For the text-containing cell, return its midpoint in [X, Y] coordinate format. 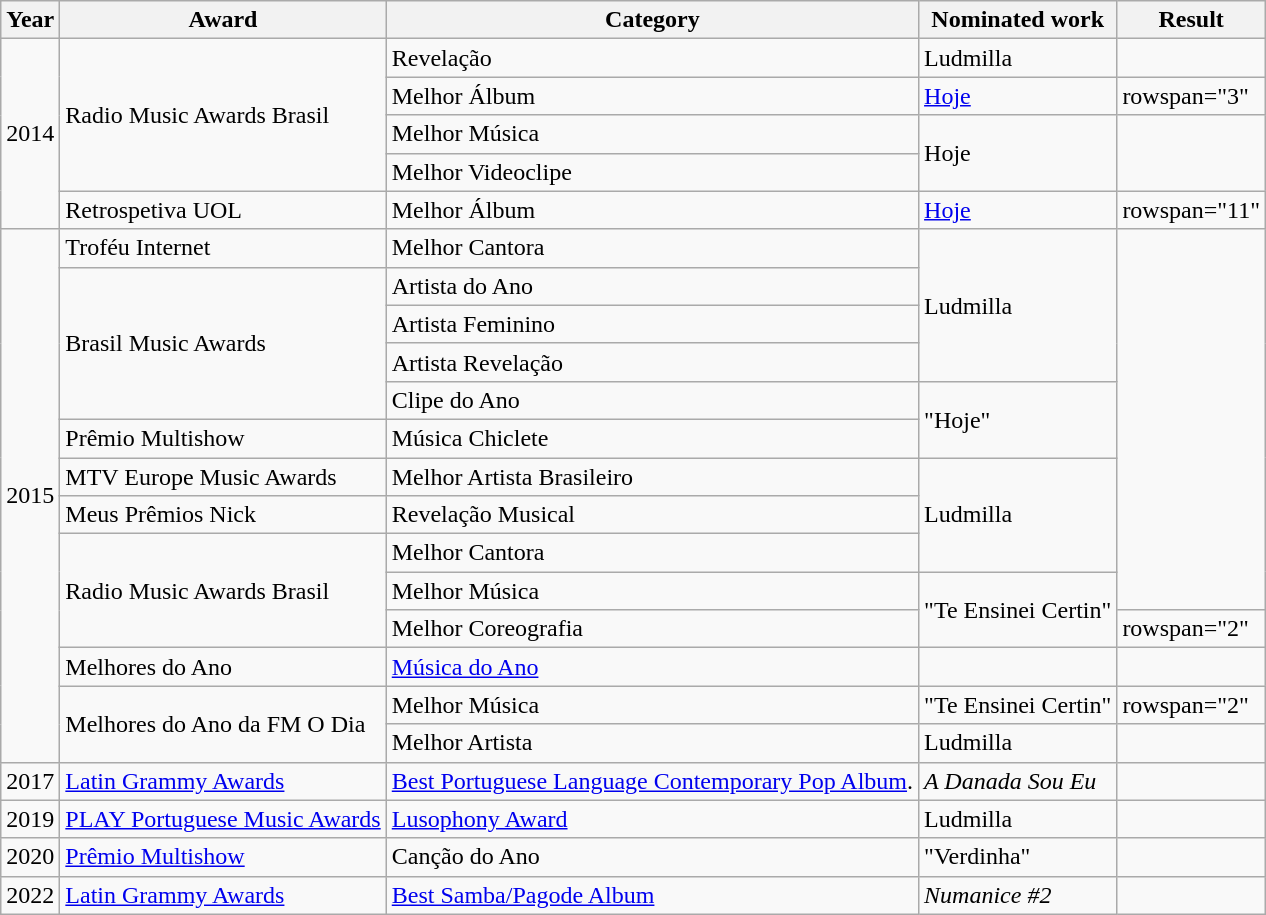
Lusophony Award [652, 819]
Category [652, 20]
Best Portuguese Language Contemporary Pop Album. [652, 781]
2014 [30, 134]
Award [223, 20]
Melhor Artista [652, 743]
PLAY Portuguese Music Awards [223, 819]
"Hoje" [1018, 419]
Brasil Music Awards [223, 343]
Artista Revelação [652, 362]
Melhores do Ano da FM O Dia [223, 724]
2017 [30, 781]
Troféu Internet [223, 248]
Música Chiclete [652, 438]
"Verdinha" [1018, 857]
2020 [30, 857]
Melhores do Ano [223, 667]
2019 [30, 819]
Melhor Artista Brasileiro [652, 477]
2022 [30, 895]
A Danada Sou Eu [1018, 781]
Best Samba/Pagode Album [652, 895]
2015 [30, 496]
Melhor Videoclipe [652, 172]
Numanice #2 [1018, 895]
Nominated work [1018, 20]
Clipe do Ano [652, 400]
Retrospetiva UOL [223, 210]
rowspan="3" [1192, 96]
rowspan="11" [1192, 210]
Revelação Musical [652, 515]
Melhor Coreografia [652, 629]
Canção do Ano [652, 857]
Revelação [652, 58]
MTV Europe Music Awards [223, 477]
Year [30, 20]
Artista do Ano [652, 286]
Result [1192, 20]
Artista Feminino [652, 324]
Meus Prêmios Nick [223, 515]
Música do Ano [652, 667]
